Output the [X, Y] coordinate of the center of the cell containing the given text.  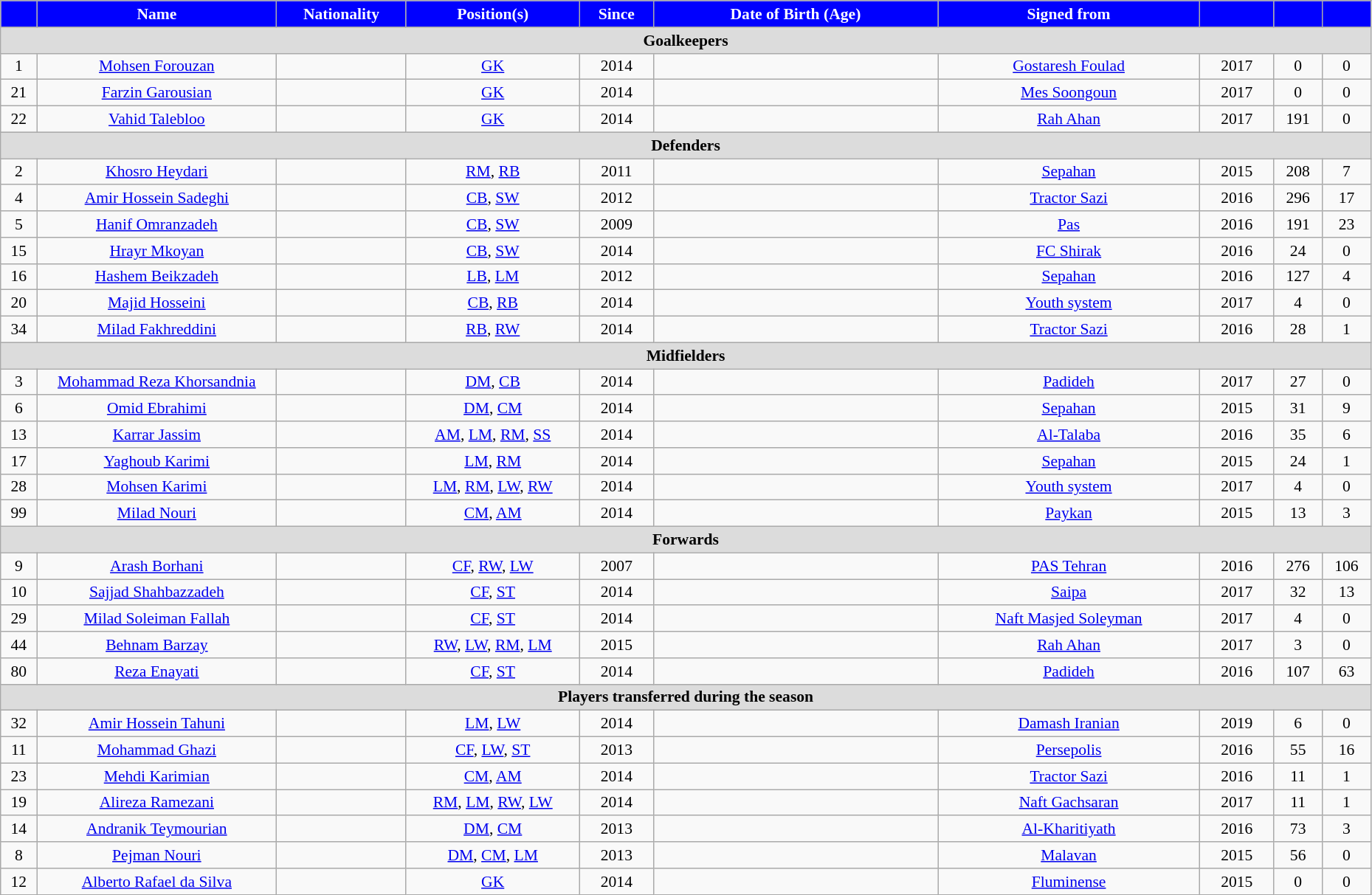
Mohsen Forouzan [156, 66]
Milad Soleiman Fallah [156, 619]
AM, LM, RM, SS [493, 435]
Nationality [341, 14]
Amir Hossein Sadeghi [156, 198]
Majid Hosseini [156, 303]
Behnam Barzay [156, 645]
Signed from [1069, 14]
Arash Borhani [156, 566]
FC Shirak [1069, 251]
Position(s) [493, 14]
Hanif Omranzadeh [156, 224]
Farzin Garousian [156, 93]
Goalkeepers [686, 41]
Hashem Beikzadeh [156, 277]
99 [19, 514]
Pejman Nouri [156, 855]
Mohammad Ghazi [156, 750]
Mes Soongoun [1069, 93]
127 [1298, 277]
Paykan [1069, 514]
Alireza Ramezani [156, 803]
Vahid Talebloo [156, 120]
73 [1298, 829]
276 [1298, 566]
DM, CM, LM [493, 855]
2019 [1237, 724]
Saipa [1069, 592]
Reza Enayati [156, 671]
Milad Fakhreddini [156, 330]
15 [19, 251]
Al-Talaba [1069, 435]
21 [19, 93]
Pas [1069, 224]
Mohammad Reza Khorsandnia [156, 382]
Midfielders [686, 356]
LB, LM [493, 277]
Hrayr Mkoyan [156, 251]
CF, RW, LW [493, 566]
PAS Tehran [1069, 566]
CB, RB [493, 303]
Date of Birth (Age) [796, 14]
19 [19, 803]
Mohsen Karimi [156, 487]
7 [1347, 172]
2 [19, 172]
Persepolis [1069, 750]
55 [1298, 750]
107 [1298, 671]
63 [1347, 671]
Fluminense [1069, 882]
35 [1298, 435]
LM, RM, LW, RW [493, 487]
LM, LW [493, 724]
Al-Kharitiyath [1069, 829]
2011 [616, 172]
Karrar Jassim [156, 435]
Yaghoub Karimi [156, 461]
14 [19, 829]
208 [1298, 172]
Since [616, 14]
Andranik Teymourian [156, 829]
Alberto Rafael da Silva [156, 882]
Damash Iranian [1069, 724]
RW, LW, RM, LM [493, 645]
296 [1298, 198]
2009 [616, 224]
80 [19, 671]
27 [1298, 382]
Amir Hossein Tahuni [156, 724]
Omid Ebrahimi [156, 409]
RM, RB [493, 172]
Naft Masjed Soleyman [1069, 619]
RM, LM, RW, LW [493, 803]
Milad Nouri [156, 514]
22 [19, 120]
Sajjad Shahbazzadeh [156, 592]
CF, LW, ST [493, 750]
34 [19, 330]
44 [19, 645]
10 [19, 592]
Mehdi Karimian [156, 776]
2007 [616, 566]
Forwards [686, 540]
Gostaresh Foulad [1069, 66]
29 [19, 619]
20 [19, 303]
8 [19, 855]
106 [1347, 566]
Players transferred during the season [686, 697]
Name [156, 14]
Defenders [686, 145]
Malavan [1069, 855]
56 [1298, 855]
LM, RM [493, 461]
DM, CB [493, 382]
12 [19, 882]
5 [19, 224]
Khosro Heydari [156, 172]
Naft Gachsaran [1069, 803]
31 [1298, 409]
RB, RW [493, 330]
